Provide the [x, y] coordinate of the cell's center where the given text is located.  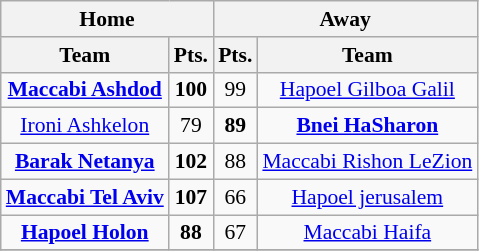
107 [191, 197]
Away [345, 19]
99 [235, 90]
100 [191, 90]
Hapoel Holon [85, 233]
Maccabi Rishon LeZion [367, 162]
Maccabi Tel Aviv [85, 197]
Hapoel Gilboa Galil [367, 90]
67 [235, 233]
Maccabi Haifa [367, 233]
Home [107, 19]
Maccabi Ashdod [85, 90]
66 [235, 197]
Hapoel jerusalem [367, 197]
Ironi Ashkelon [85, 126]
Barak Netanya [85, 162]
79 [191, 126]
Bnei HaSharon [367, 126]
102 [191, 162]
89 [235, 126]
